Return the [x, y] coordinate for the center point of the cell that contains the specified text.  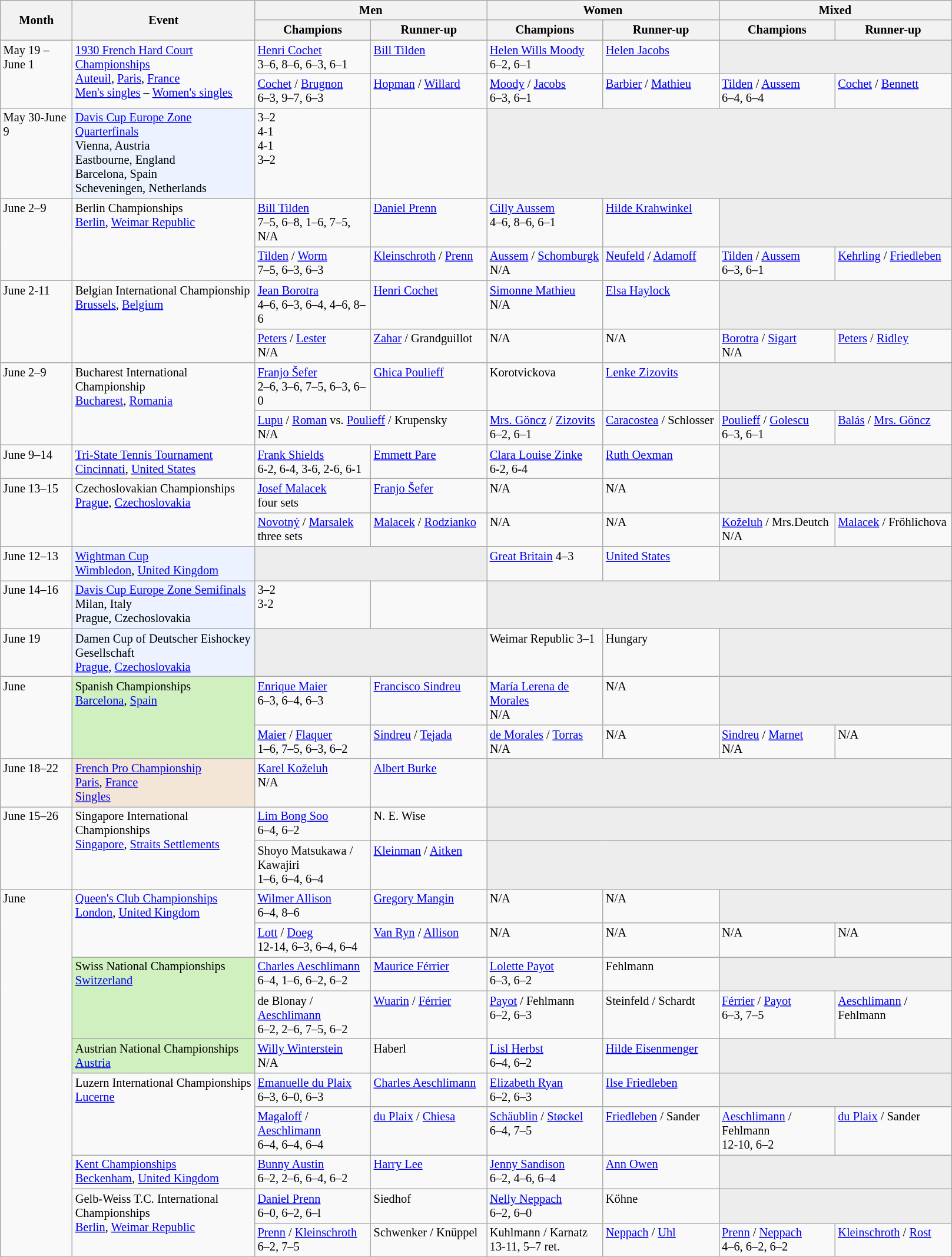
Aussem / SchomburgkN/A [545, 263]
Charles Aeschlimann6–4, 1–6, 6–2, 6–2 [313, 974]
Gregory Mangin [429, 906]
Damen Cup of Deutscher Eishockey GesellschaftPrague, Czechoslovakia [164, 653]
Frank Shields6-2, 6-4, 3-6, 2-6, 6-1 [313, 462]
Tri-State Tennis TournamentCincinnati, United States [164, 462]
Bunny Austin6–2, 2–6, 6–4, 6–2 [313, 1172]
3–2 3-2 [313, 604]
du Plaix / Sander [893, 1131]
June 9–14 [37, 462]
Willy WintersteinN/A [313, 1056]
Maurice Férrier [429, 974]
Magaloff / Aeschlimann6–4, 6–4, 6–4 [313, 1131]
Belgian International ChampionshipBrussels, Belgium [164, 322]
Kent ChampionshipsBeckenham, United Kingdom [164, 1172]
Malacek / Rodzianko [429, 530]
Gelb-Weiss T.C. International ChampionshipsBerlin, Weimar Republic [164, 1223]
Schäublin / Støckel6–4, 7–5 [545, 1131]
Malacek / Fröhlichova [893, 530]
Jean Borotra4–6, 6–3, 6–4, 4–6, 8–6 [313, 305]
Ruth Oexman [661, 462]
Peters / LesterN/A [313, 346]
Aeschlimann / Fehlmann [893, 1015]
Franjo Šefer2–6, 3–6, 7–5, 6–3, 6–0 [313, 386]
Elizabeth Ryan6–2, 6–3 [545, 1090]
Sindreu / Tejada [429, 742]
1930 French Hard Court ChampionshipsAuteuil, Paris, FranceMen's singles – Women's singles [164, 74]
Swiss National ChampionshipsSwitzerland [164, 998]
Köhne [661, 1206]
Bucharest International ChampionshipBucharest, Romania [164, 403]
Women [603, 10]
Ghica Poulieff [429, 386]
Kuhlmann / Karnatz13-11, 5–7 ret. [545, 1240]
Mrs. Göncz / Zizovits6–2, 6–1 [545, 428]
Lott / Doeg12-14, 6–3, 6–4, 6–4 [313, 940]
Kleinschroth / Prenn [429, 263]
Hungary [661, 653]
Hilde Krahwinkel [661, 223]
Lim Bong Soo6–4, 6–2 [313, 823]
Emmett Pare [429, 462]
Kleinman / Aitken [429, 865]
Haberl [429, 1056]
Wightman CupWimbledon, United Kingdom [164, 564]
Ann Owen [661, 1172]
Franjo Šefer [429, 495]
Aeschlimann / Fehlmann12-10, 6–2 [777, 1131]
N. E. Wise [429, 823]
Albert Burke [429, 783]
Helen Wills Moody6–2, 6–1 [545, 57]
Van Ryn / Allison [429, 940]
Enrique Maier6–3, 6–4, 6–3 [313, 700]
Henri Cochet [429, 305]
Fehlmann [661, 974]
Lupu / Roman vs. Poulieff / KrupenskyN/A [371, 428]
Event [164, 20]
June 13–15 [37, 512]
May 30-June 9 [37, 153]
Queen's Club ChampionshipsLondon, United Kingdom [164, 922]
Month [37, 20]
Harry Lee [429, 1172]
Lenke Zizovits [661, 386]
de Morales / TorrasN/A [545, 742]
Férrier / Payot6–3, 7–5 [777, 1015]
June 14–16 [37, 604]
Siedhof [429, 1206]
Wuarin / Férrier [429, 1015]
Davis Cup Europe Zone QuarterfinalsVienna, AustriaEastbourne, EnglandBarcelona, SpainScheveningen, Netherlands [164, 153]
Caracostea / Schlosser [661, 428]
Shoyo Matsukawa / Kawajiri 1–6, 6–4, 6–4 [313, 865]
Tilden / Aussem6–4, 6–4 [777, 91]
Poulieff / Golescu6–3, 6–1 [777, 428]
Maier / Flaquer1–6, 7–5, 6–3, 6–2 [313, 742]
Peters / Ridley [893, 346]
Tilden / Worm7–5, 6–3, 6–3 [313, 263]
Austrian National ChampionshipsAustria [164, 1056]
Helen Jacobs [661, 57]
Prenn / Kleinschroth6–2, 7–5 [313, 1240]
Karel KoželuhN/A [313, 783]
Zahar / Grandguillot [429, 346]
Luzern International ChampionshipsLucerne [164, 1113]
Daniel Prenn [429, 223]
Great Britain 4–3 [545, 564]
Nelly Neppach6–2, 6–0 [545, 1206]
Schwenker / Knüppel [429, 1240]
Spanish ChampionshipsBarcelona, Spain [164, 717]
Charles Aeschlimann [429, 1090]
Davis Cup Europe Zone SemifinalsMilan, ItalyPrague, Czechoslovakia [164, 604]
Steinfeld / Schardt [661, 1015]
Moody / Jacobs6–3, 6–1 [545, 91]
June 12–13 [37, 564]
Cochet / Brugnon6–3, 9–7, 6–3 [313, 91]
Men [371, 10]
Tilden / Aussem6–3, 6–1 [777, 263]
Berlin ChampionshipsBerlin, Weimar Republic [164, 239]
Henri Cochet3–6, 8–6, 6–3, 6–1 [313, 57]
Sindreu / MarnetN/A [777, 742]
3–2 4-1 4-1 3–2 [313, 153]
Borotra / SigartN/A [777, 346]
Neufeld / Adamoff [661, 263]
Francisco Sindreu [429, 700]
Weimar Republic 3–1 [545, 653]
Hilde Eisenmenger [661, 1056]
Mixed [835, 10]
Ilse Friedleben [661, 1090]
du Plaix / Chiesa [429, 1131]
Jenny Sandison6–2, 4–6, 6–4 [545, 1172]
Friedleben / Sander [661, 1131]
June 15–26 [37, 847]
Cilly Aussem4–6, 8–6, 6–1 [545, 223]
Bill Tilden [429, 57]
Lolette Payot6–3, 6–2 [545, 974]
Czechoslovakian ChampionshipsPrague, Czechoslovakia [164, 512]
June 2-11 [37, 322]
Novotný / Marsalekthree sets [313, 530]
Neppach / Uhl [661, 1240]
de Blonay / Aeschlimann6–2, 2–6, 7–5, 6–2 [313, 1015]
Simonne MathieuN/A [545, 305]
Korotvickova [545, 386]
United States [661, 564]
Hopman / Willard [429, 91]
Bill Tilden7–5, 6–8, 1–6, 7–5, N/A [313, 223]
Balás / Mrs. Göncz [893, 428]
Payot / Fehlmann6–2, 6–3 [545, 1015]
Elsa Haylock [661, 305]
Josef Malacekfour sets [313, 495]
June 18–22 [37, 783]
French Pro ChampionshipParis, FranceSingles [164, 783]
Kehrling / Friedleben [893, 263]
Koželuh / Mrs.DeutchN/A [777, 530]
Wilmer Allison6–4, 8–6 [313, 906]
María Lerena de MoralesN/A [545, 700]
Clara Louise Zinke6-2, 6-4 [545, 462]
Lisl Herbst6–4, 6–2 [545, 1056]
Emanuelle du Plaix6–3, 6–0, 6–3 [313, 1090]
Kleinschroth / Rost [893, 1240]
May 19 – June 1 [37, 74]
Prenn / Neppach4–6, 6–2, 6–2 [777, 1240]
June 19 [37, 653]
Singapore International ChampionshipsSingapore, Straits Settlements [164, 847]
Barbier / Mathieu [661, 91]
Cochet / Bennett [893, 91]
Daniel Prenn6–0, 6–2, 6–l [313, 1206]
